Pinpoint the cell where the given text exists, returning its [X, Y] midpoint coordinate. 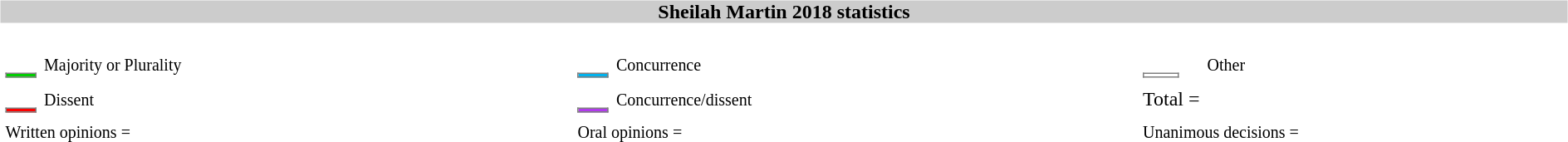
Sheilah Martin 2018 statistics [784, 12]
Concurrence/dissent [875, 100]
Concurrence [875, 65]
Other [1385, 65]
Dissent [307, 100]
Majority or Plurality [307, 65]
Total = [1171, 100]
